Output the [x, y] coordinate of the center of the cell containing the given text.  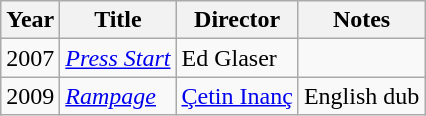
Çetin Inanç [237, 96]
Director [237, 20]
Rampage [118, 96]
2009 [30, 96]
Ed Glaser [237, 58]
English dub [361, 96]
Year [30, 20]
Press Start [118, 58]
Notes [361, 20]
Title [118, 20]
2007 [30, 58]
